Return [x, y] of the center of cell containing provided text 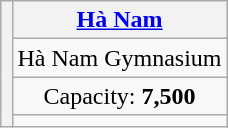
Hà Nam [120, 20]
Capacity: 7,500 [120, 96]
Hà Nam Gymnasium [120, 58]
